Determine the [X, Y] coordinate at the center of the cell enclosing the given text.  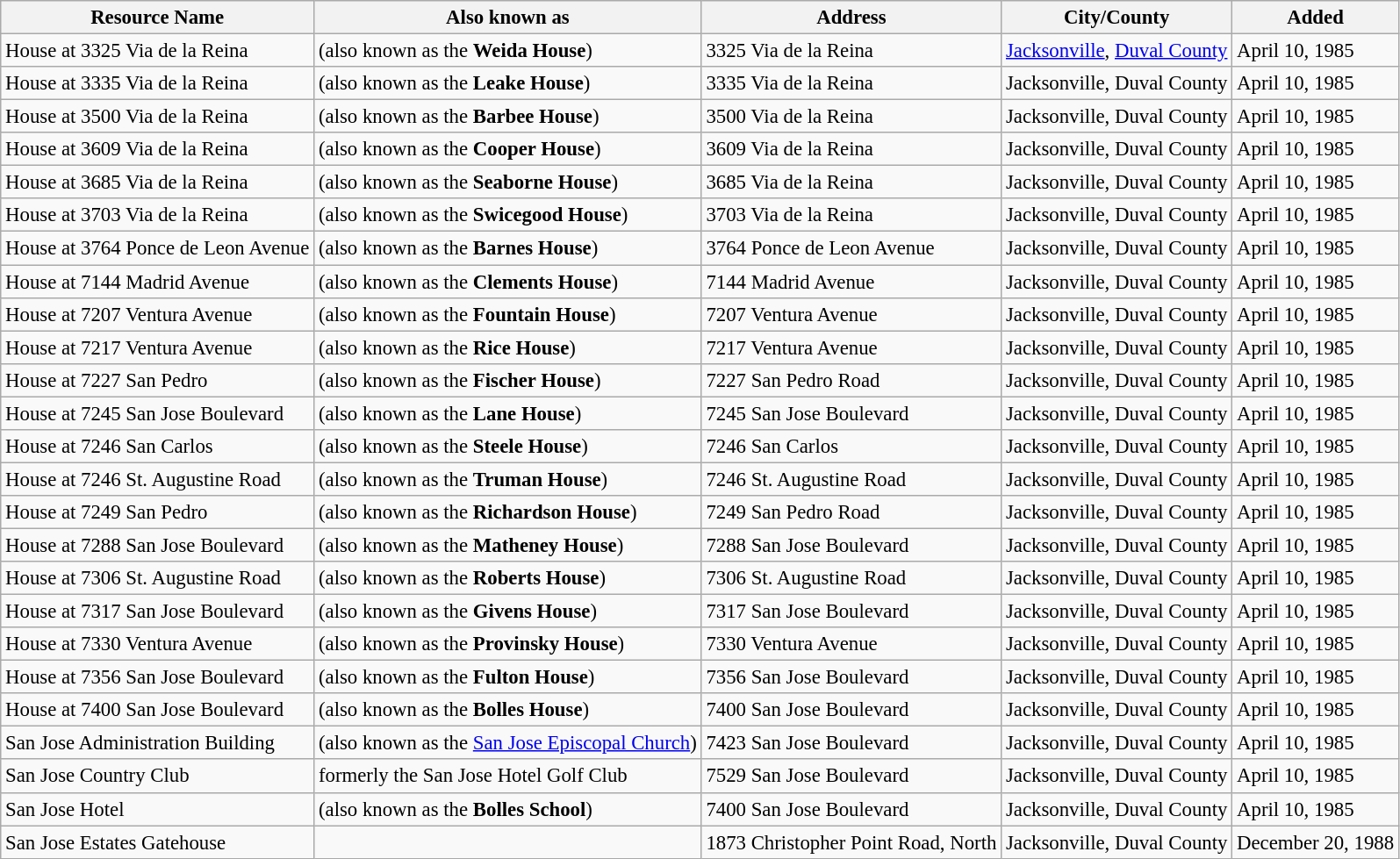
House at 7207 Ventura Avenue [158, 314]
7227 San Pedro Road [851, 380]
(also known as the Cooper House) [507, 149]
House at 7317 San Jose Boulevard [158, 612]
(also known as the Leake House) [507, 83]
San Jose Country Club [158, 777]
House at 3703 Via de la Reina [158, 215]
(also known as the Provinsky House) [507, 644]
(also known as the Bolles School) [507, 809]
3609 Via de la Reina [851, 149]
House at 7306 St. Augustine Road [158, 578]
House at 7246 San Carlos [158, 447]
Resource Name [158, 18]
(also known as the Barbee House) [507, 117]
7217 Ventura Avenue [851, 347]
7245 San Jose Boulevard [851, 413]
3703 Via de la Reina [851, 215]
Added [1316, 18]
House at 7246 St. Augustine Road [158, 479]
Address [851, 18]
San Jose Estates Gatehouse [158, 842]
7529 San Jose Boulevard [851, 777]
House at 7400 San Jose Boulevard [158, 710]
House at 3764 Ponce de Leon Avenue [158, 248]
December 20, 1988 [1316, 842]
House at 7288 San Jose Boulevard [158, 545]
House at 3500 Via de la Reina [158, 117]
House at 3685 Via de la Reina [158, 183]
7423 San Jose Boulevard [851, 743]
(also known as the Swicegood House) [507, 215]
(also known as the Fountain House) [507, 314]
7249 San Pedro Road [851, 512]
House at 7330 Ventura Avenue [158, 644]
3685 Via de la Reina [851, 183]
(also known as the Fischer House) [507, 380]
(also known as the Givens House) [507, 612]
House at 7144 Madrid Avenue [158, 282]
(also known as the Richardson House) [507, 512]
7356 San Jose Boulevard [851, 677]
(also known as the Seaborne House) [507, 183]
House at 7227 San Pedro [158, 380]
(also known as the Fulton House) [507, 677]
House at 3335 Via de la Reina [158, 83]
(also known as the Roberts House) [507, 578]
Also known as [507, 18]
City/County [1116, 18]
7207 Ventura Avenue [851, 314]
House at 3609 Via de la Reina [158, 149]
7288 San Jose Boulevard [851, 545]
1873 Christopher Point Road, North [851, 842]
(also known as the San Jose Episcopal Church) [507, 743]
7246 San Carlos [851, 447]
7144 Madrid Avenue [851, 282]
(also known as the Truman House) [507, 479]
House at 3325 Via de la Reina [158, 51]
formerly the San Jose Hotel Golf Club [507, 777]
House at 7217 Ventura Avenue [158, 347]
3764 Ponce de Leon Avenue [851, 248]
(also known as the Weida House) [507, 51]
House at 7249 San Pedro [158, 512]
(also known as the Clements House) [507, 282]
(also known as the Matheney House) [507, 545]
House at 7245 San Jose Boulevard [158, 413]
(also known as the Lane House) [507, 413]
(also known as the Bolles House) [507, 710]
San Jose Hotel [158, 809]
(also known as the Steele House) [507, 447]
3335 Via de la Reina [851, 83]
7246 St. Augustine Road [851, 479]
7306 St. Augustine Road [851, 578]
3500 Via de la Reina [851, 117]
House at 7356 San Jose Boulevard [158, 677]
(also known as the Rice House) [507, 347]
3325 Via de la Reina [851, 51]
San Jose Administration Building [158, 743]
(also known as the Barnes House) [507, 248]
7330 Ventura Avenue [851, 644]
7317 San Jose Boulevard [851, 612]
